Identify which cell holds the provided text, then report its (X, Y) central coordinate. 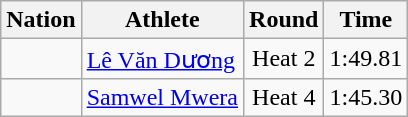
1:49.81 (366, 59)
Heat 4 (284, 97)
Samwel Mwera (162, 97)
Nation (41, 20)
Time (366, 20)
1:45.30 (366, 97)
Heat 2 (284, 59)
Lê Văn Dương (162, 59)
Round (284, 20)
Athlete (162, 20)
